Identify which cell holds the provided text, then report its [X, Y] central coordinate. 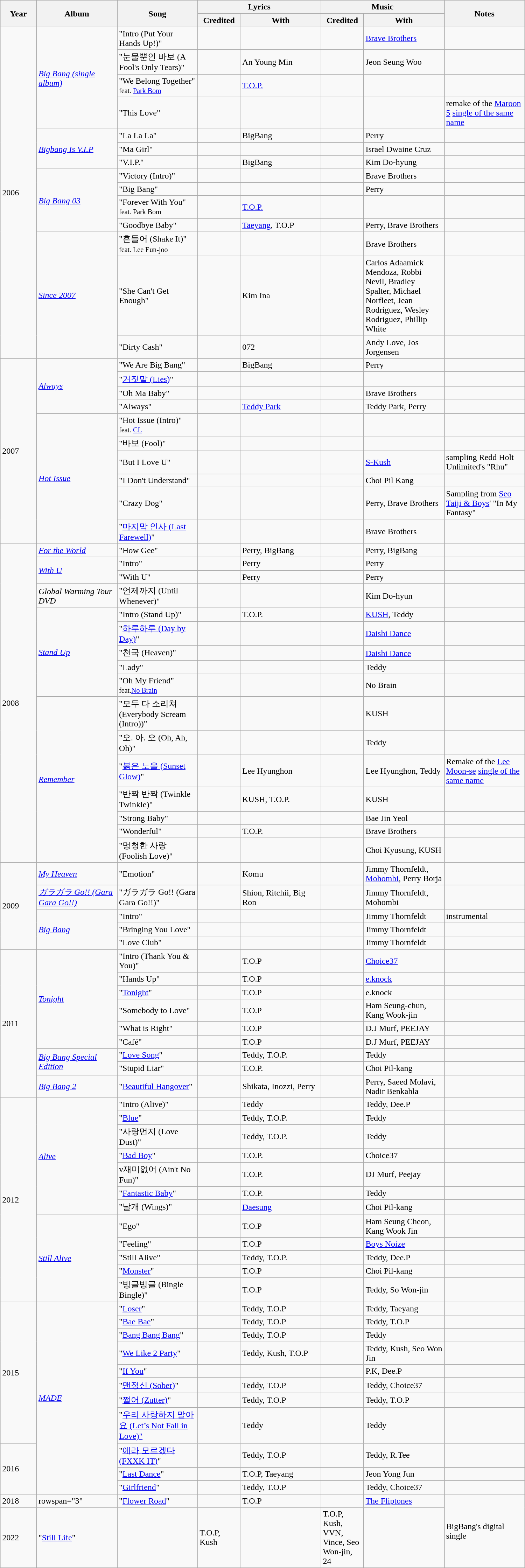
Big Bang [77, 929]
"Bae Bae" [157, 1322]
"Bringing You Love" [157, 929]
"멍청한 사랑 (Foolish Love)" [157, 850]
KUSH, T.O.P. [281, 799]
Remember [77, 779]
2016 [19, 1469]
"Intro (Thank You & You)" [157, 961]
"This Love" [157, 113]
rowspan="3" [77, 1501]
Notes [484, 14]
"언제까지 (Until Whenever)" [157, 596]
Big Bang Special Edition [77, 1062]
The Fliptones [404, 1501]
Komu [281, 874]
Big Bang (single album) [77, 78]
"Stupid Liar" [157, 1068]
Shion, Ritchii, Big Ron [281, 897]
"Lady" [157, 667]
"Wonderful" [157, 831]
P.K, Dee.P [404, 1371]
2018 [19, 1501]
"에라 모르겠다 (FXXK IT)" [157, 1455]
Teddy, Kush, T.O.P [281, 1353]
2006 [19, 193]
An Young Min [281, 62]
"Blue" [157, 1118]
2011 [19, 1024]
Hot Issue [77, 478]
"Last Dance" [157, 1474]
"Love Club" [157, 943]
sampling Redd Holt Unlimited's "Rhu" [484, 462]
instrumental [484, 916]
Teddy, Taeyang [404, 1308]
Song [157, 14]
Choi Pil Kang [404, 480]
"Café" [157, 1041]
"If You" [157, 1371]
Teddy, R.Tee [404, 1455]
"V.I.P." [157, 162]
Daesung [281, 1207]
"Intro (Put Your Hands Up!)" [157, 39]
"We Are Big Bang" [157, 365]
2008 [19, 703]
BigBang's digital single [484, 1531]
Perry, Saeed Molavi, Nadir Benkahla [404, 1087]
"흔들어 (Shake It)" feat. Lee Eun-joo [157, 244]
"Feeling" [157, 1244]
"우리 사랑하지 말아요 (Let’s Not Fall in Love)" [157, 1426]
"마지막 인사 (Last Farewell)" [157, 531]
Global Warming Tour DVD [77, 596]
Ham Seung-chun, Kang Wook-jin [404, 1010]
ガラガラ Go!! (Gara Gara Go!!) [77, 897]
"What is Right" [157, 1028]
For the World [77, 550]
"거짓말 (Lies)" [157, 379]
"Big Bang" [157, 189]
"Oh Ma Baby" [157, 393]
Bae Jin Yeol [404, 818]
"눈물뿐인 바보 (A Fool's Only Tears)" [157, 62]
Big Bang 2 [77, 1087]
"붉은 노을 (Sunset Glow)" [157, 771]
"Victory (Intro)" [157, 176]
Jimmy Thornfeldt, Mohombi, Perry Borja [404, 874]
"We Like 2 Party" [157, 1353]
"Ego" [157, 1226]
"Hot Issue (Intro)" feat. CL [157, 424]
"Forever With You" feat. Park Bom [157, 207]
"Goodbye Baby" [157, 225]
"천국 (Heaven)" [157, 653]
Teddy, So Won-jin [404, 1290]
"But I Love U" [157, 462]
Jeon Yong Jun [404, 1474]
"Fantastic Baby" [157, 1193]
"Still Life" [77, 1538]
Jeon Seung Woo [404, 62]
Remake of the Lee Moon-se single of the same name [484, 771]
Alive [77, 1156]
"하루하루 (Day by Day)" [157, 634]
"Tonight" [157, 992]
MADE [77, 1398]
Album [77, 14]
Teddy Park [281, 406]
Tonight [77, 999]
"빙글빙글 (Bingle Bingle)" [157, 1290]
"Girlfriend" [157, 1487]
Year [19, 14]
"She Can't Get Enough" [157, 296]
2012 [19, 1200]
"쩔어 (Zutter)" [157, 1400]
"Emotion" [157, 874]
Music [383, 7]
"오. 아. 오 (Oh, Ah, Oh)" [157, 743]
Always [77, 386]
"바보 (Fool)" [157, 444]
"Crazy Dog" [157, 503]
"Love Song" [157, 1055]
"반짝 반짝 (Twinkle Twinkle)" [157, 799]
2022 [19, 1538]
Taeyang, T.O.P [281, 225]
Teddy Park, Perry [404, 406]
Boys Noize [404, 1244]
Shikata, Inozzi, Perry [281, 1087]
"With U" [157, 577]
"날개 (Wings)" [157, 1207]
Bigbang Is V.I.P [77, 149]
"Monster" [157, 1271]
T.O.P, Kush [219, 1538]
With U [77, 570]
"I Don't Understand" [157, 480]
"사랑먼지 (Love Dust)" [157, 1137]
"Flower Road" [157, 1501]
"모두 다 소리쳐 (Everybody Scream (Intro))" [157, 713]
"Oh My Friend" feat.No Brain [157, 685]
"Hands Up" [157, 979]
"Loser" [157, 1308]
Ham Seung Cheon, Kang Wook Jin [404, 1226]
T.O.P, Kush, VVN, Vince, Seo Won-jin, 24 [342, 1538]
Sampling from Seo Taiji & Boys' "In My Fantasy" [484, 503]
Lyrics [259, 7]
"La La La" [157, 136]
Lee Hyunghon, Teddy [404, 771]
2009 [19, 906]
Carlos Adaamick Mendoza, Robbi Nevil, Bradley Spalter, Michael Norfleet, Jean Rodriguez, Wesley Rodriguez, Phillip White [404, 296]
"Still Alive" [157, 1257]
"We Belong Together" feat. Park Bom [157, 85]
v재미없어 (Ain't No Fun)" [157, 1175]
Andy Love, Jos Jorgensen [404, 347]
"Intro (Alive)" [157, 1104]
T.O.P, Taeyang [281, 1474]
KUSH, Teddy [404, 615]
072 [281, 347]
Israel Dwaine Cruz [404, 149]
Kim Do-hyun [404, 596]
"Bang Bang Bang" [157, 1335]
"Always" [157, 406]
Choi Kyusung, KUSH [404, 850]
Jimmy Thornfeldt, Mohombi [404, 897]
"Intro (Stand Up)" [157, 615]
"How Gee" [157, 550]
Kim Ina [281, 296]
Stand Up [77, 653]
"Strong Baby" [157, 818]
Kim Do-hyung [404, 162]
No Brain [404, 685]
"Somebody to Love" [157, 1010]
"맨정신 (Sober)" [157, 1386]
"Beautiful Hangover" [157, 1087]
Still Alive [77, 1258]
Big Bang 03 [77, 200]
DJ Murf, Peejay [404, 1175]
remake of the Maroon 5 single of the same name [484, 113]
"Ma Girl" [157, 149]
2015 [19, 1372]
My Heaven [77, 874]
Since 2007 [77, 295]
2007 [19, 451]
"Bad Boy" [157, 1155]
"Dirty Cash" [157, 347]
Teddy, Kush, Seo Won Jin [404, 1353]
S-Kush [404, 462]
"ガラガラ Go!! (Gara Gara Go!!)" [157, 897]
Lee Hyunghon [281, 771]
